Identify which cell holds the provided text, then report its (x, y) central coordinate. 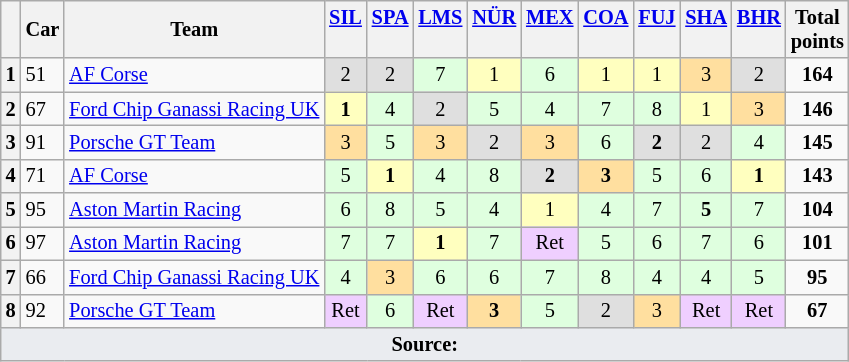
LMS (440, 29)
MEX (550, 29)
146 (818, 109)
97 (43, 243)
Totalpoints (818, 29)
164 (818, 75)
SIL (346, 29)
Team (194, 29)
101 (818, 243)
COA (606, 29)
SPA (390, 29)
51 (43, 75)
145 (818, 142)
SHA (706, 29)
Car (43, 29)
BHR (759, 29)
71 (43, 176)
91 (43, 142)
FUJ (656, 29)
143 (818, 176)
NÜR (494, 29)
92 (43, 311)
66 (43, 277)
Source: (425, 344)
104 (818, 210)
